Return [X, Y] of the center of cell containing provided text 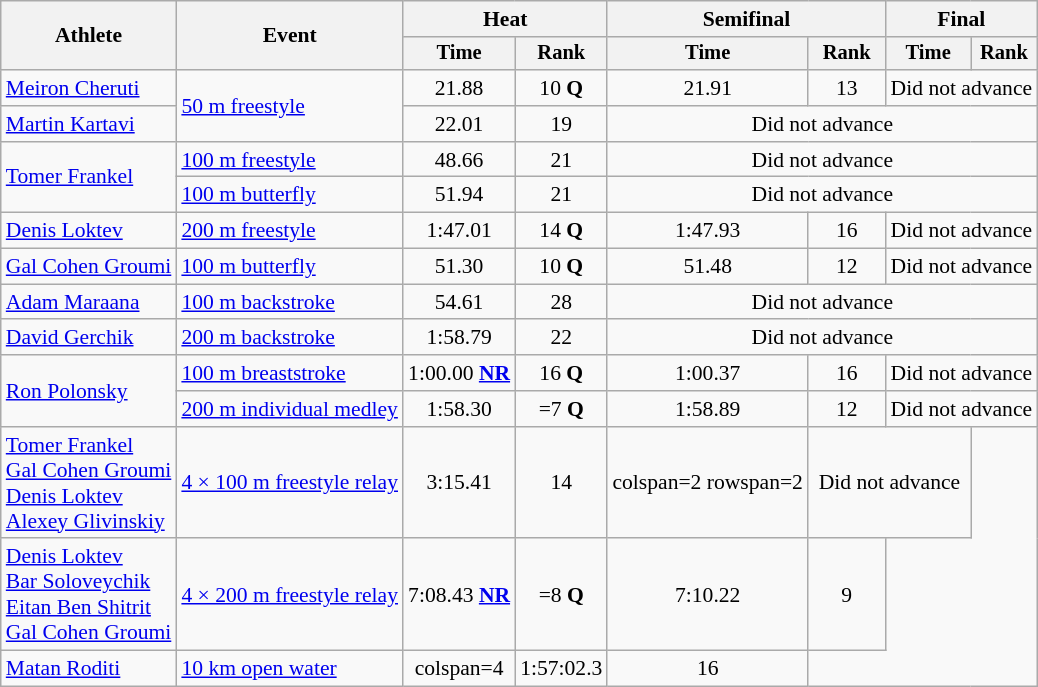
4 × 100 m freestyle relay [290, 483]
=7 Q [561, 409]
1:47.93 [708, 231]
Event [290, 36]
51.48 [708, 267]
Semifinal [746, 19]
51.94 [459, 195]
200 m individual medley [290, 409]
14 [561, 483]
colspan=2 rowspan=2 [708, 483]
Denis Loktev [89, 231]
19 [561, 124]
Denis LoktevBar SoloveychikEitan Ben ShitritGal Cohen Groumi [89, 595]
200 m freestyle [290, 231]
Gal Cohen Groumi [89, 267]
1:58.79 [459, 338]
100 m backstroke [290, 302]
28 [561, 302]
100 m breaststroke [290, 373]
21.88 [459, 88]
4 × 200 m freestyle relay [290, 595]
100 m freestyle [290, 160]
48.66 [459, 160]
Meiron Cheruti [89, 88]
1:57:02.3 [561, 669]
Tomer Frankel [89, 178]
colspan=4 [459, 669]
1:47.01 [459, 231]
=8 Q [561, 595]
David Gerchik [89, 338]
7:10.22 [708, 595]
Adam Maraana [89, 302]
1:00.00 NR [459, 373]
200 m backstroke [290, 338]
Final [962, 19]
Matan Roditi [89, 669]
Ron Polonsky [89, 390]
Heat [505, 19]
9 [847, 595]
1:00.37 [708, 373]
7:08.43 NR [459, 595]
21.91 [708, 88]
10 km open water [290, 669]
Tomer FrankelGal Cohen GroumiDenis LoktevAlexey Glivinskiy [89, 483]
Martin Kartavi [89, 124]
Athlete [89, 36]
50 m freestyle [290, 106]
22.01 [459, 124]
22 [561, 338]
1:58.89 [708, 409]
13 [847, 88]
16 Q [561, 373]
54.61 [459, 302]
14 Q [561, 231]
1:58.30 [459, 409]
3:15.41 [459, 483]
51.30 [459, 267]
